Find where the given text appears and provide that cell's center as [X, Y] coordinate. 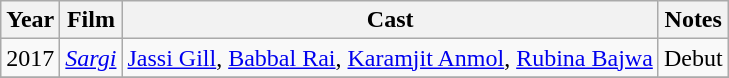
Sargi [91, 58]
Jassi Gill, Babbal Rai, Karamjit Anmol, Rubina Bajwa [390, 58]
Film [91, 20]
Notes [693, 20]
Year [30, 20]
2017 [30, 58]
Cast [390, 20]
Debut [693, 58]
